Output the (X, Y) coordinate of the center of the cell containing the given text.  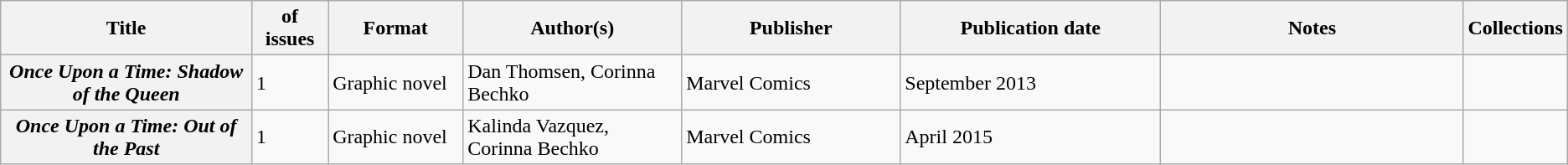
Format (395, 28)
Once Upon a Time: Shadow of the Queen (126, 82)
Once Upon a Time: Out of the Past (126, 137)
Kalinda Vazquez, Corinna Bechko (573, 137)
Author(s) (573, 28)
Dan Thomsen, Corinna Bechko (573, 82)
Title (126, 28)
Publication date (1030, 28)
Publisher (791, 28)
April 2015 (1030, 137)
September 2013 (1030, 82)
Collections (1515, 28)
of issues (290, 28)
Notes (1312, 28)
